Scan for the cell matching the given text and deliver its (X, Y) coordinate at center. 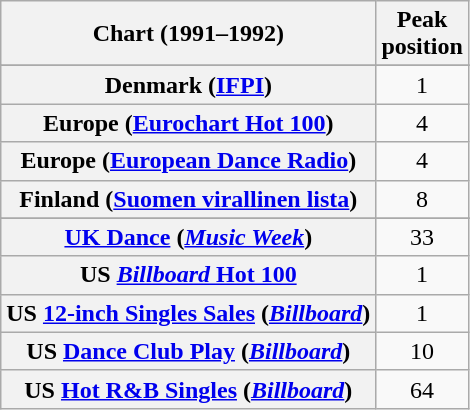
Europe (Eurochart Hot 100) (188, 123)
US Hot R&B Singles (Billboard) (188, 389)
US 12-inch Singles Sales (Billboard) (188, 313)
Peakposition (422, 34)
Finland (Suomen virallinen lista) (188, 199)
Chart (1991–1992) (188, 34)
US Billboard Hot 100 (188, 275)
10 (422, 351)
Europe (European Dance Radio) (188, 161)
33 (422, 237)
8 (422, 199)
UK Dance (Music Week) (188, 237)
Denmark (IFPI) (188, 85)
US Dance Club Play (Billboard) (188, 351)
64 (422, 389)
